From the cell containing the given text, extract its center point as (x, y) coordinate. 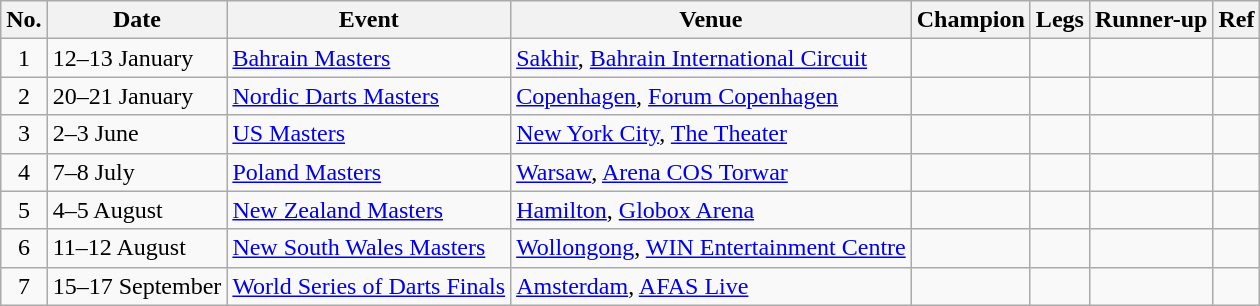
20–21 January (137, 96)
Wollongong, WIN Entertainment Centre (712, 248)
Copenhagen, Forum Copenhagen (712, 96)
New South Wales Masters (369, 248)
2–3 June (137, 134)
Runner-up (1151, 20)
7–8 July (137, 172)
Venue (712, 20)
3 (24, 134)
Bahrain Masters (369, 58)
New Zealand Masters (369, 210)
No. (24, 20)
Legs (1060, 20)
US Masters (369, 134)
1 (24, 58)
World Series of Darts Finals (369, 286)
4 (24, 172)
Nordic Darts Masters (369, 96)
Hamilton, Globox Arena (712, 210)
New York City, The Theater (712, 134)
Ref (1236, 20)
5 (24, 210)
Sakhir, Bahrain International Circuit (712, 58)
6 (24, 248)
Amsterdam, AFAS Live (712, 286)
4–5 August (137, 210)
Champion (970, 20)
Warsaw, Arena COS Torwar (712, 172)
2 (24, 96)
Event (369, 20)
12–13 January (137, 58)
7 (24, 286)
15–17 September (137, 286)
Poland Masters (369, 172)
11–12 August (137, 248)
Date (137, 20)
